From the cell containing the given text, extract its center point as [x, y] coordinate. 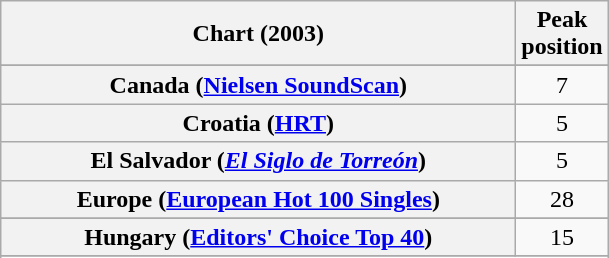
28 [562, 199]
El Salvador (El Siglo de Torreón) [258, 161]
Hungary (Editors' Choice Top 40) [258, 237]
Croatia (HRT) [258, 123]
Peakposition [562, 34]
Europe (European Hot 100 Singles) [258, 199]
15 [562, 237]
Chart (2003) [258, 34]
7 [562, 85]
Canada (Nielsen SoundScan) [258, 85]
